For the text-containing cell, return its midpoint in (X, Y) coordinate format. 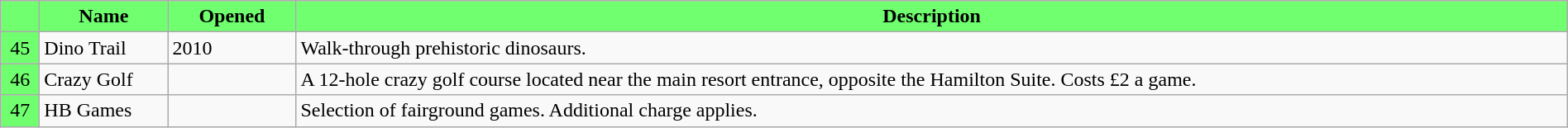
Dino Trail (104, 48)
Crazy Golf (104, 79)
Walk-through prehistoric dinosaurs. (931, 48)
Selection of fairground games. Additional charge applies. (931, 111)
45 (20, 48)
A 12-hole crazy golf course located near the main resort entrance, opposite the Hamilton Suite. Costs £2 a game. (931, 79)
Name (104, 17)
HB Games (104, 111)
46 (20, 79)
47 (20, 111)
2010 (232, 48)
Description (931, 17)
Opened (232, 17)
